Find where the given text appears and provide that cell's center as [X, Y] coordinate. 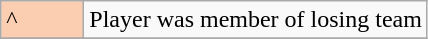
Player was member of losing team [256, 20]
^ [42, 20]
